Identify which cell holds the provided text, then report its [x, y] central coordinate. 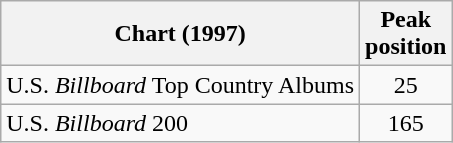
25 [406, 85]
U.S. Billboard 200 [180, 123]
Chart (1997) [180, 34]
U.S. Billboard Top Country Albums [180, 85]
165 [406, 123]
Peakposition [406, 34]
